Pinpoint the cell where the given text exists, returning its [X, Y] midpoint coordinate. 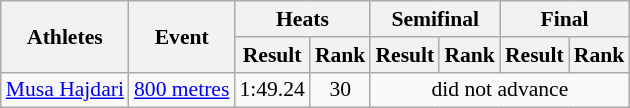
Athletes [65, 36]
Semifinal [434, 19]
800 metres [182, 90]
did not advance [500, 90]
Musa Hajdari [65, 90]
1:49.24 [272, 90]
Event [182, 36]
Heats [302, 19]
30 [340, 90]
Final [564, 19]
